Search for the cell housing the specified text and yield its (X, Y) center coordinate. 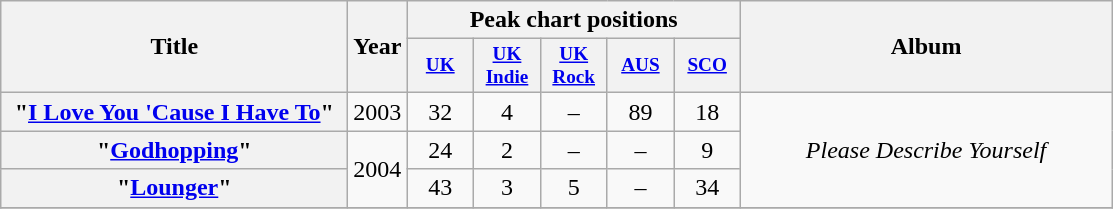
"I Love You 'Cause I Have To" (174, 112)
34 (708, 188)
"Lounger" (174, 188)
24 (440, 150)
5 (574, 188)
UK (440, 66)
"Godhopping" (174, 150)
AUS (640, 66)
2 (508, 150)
32 (440, 112)
3 (508, 188)
Title (174, 47)
43 (440, 188)
Peak chart positions (574, 20)
18 (708, 112)
UKRock (574, 66)
9 (708, 150)
SCO (708, 66)
Please Describe Yourself (926, 150)
4 (508, 112)
89 (640, 112)
2003 (378, 112)
UKIndie (508, 66)
Year (378, 47)
Album (926, 47)
2004 (378, 169)
